For the text-containing cell, return its midpoint in [x, y] coordinate format. 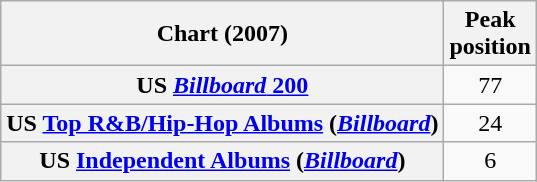
77 [490, 85]
24 [490, 123]
US Top R&B/Hip-Hop Albums (Billboard) [222, 123]
Chart (2007) [222, 34]
Peakposition [490, 34]
6 [490, 161]
US Billboard 200 [222, 85]
US Independent Albums (Billboard) [222, 161]
